Find where the given text appears and provide that cell's center as [X, Y] coordinate. 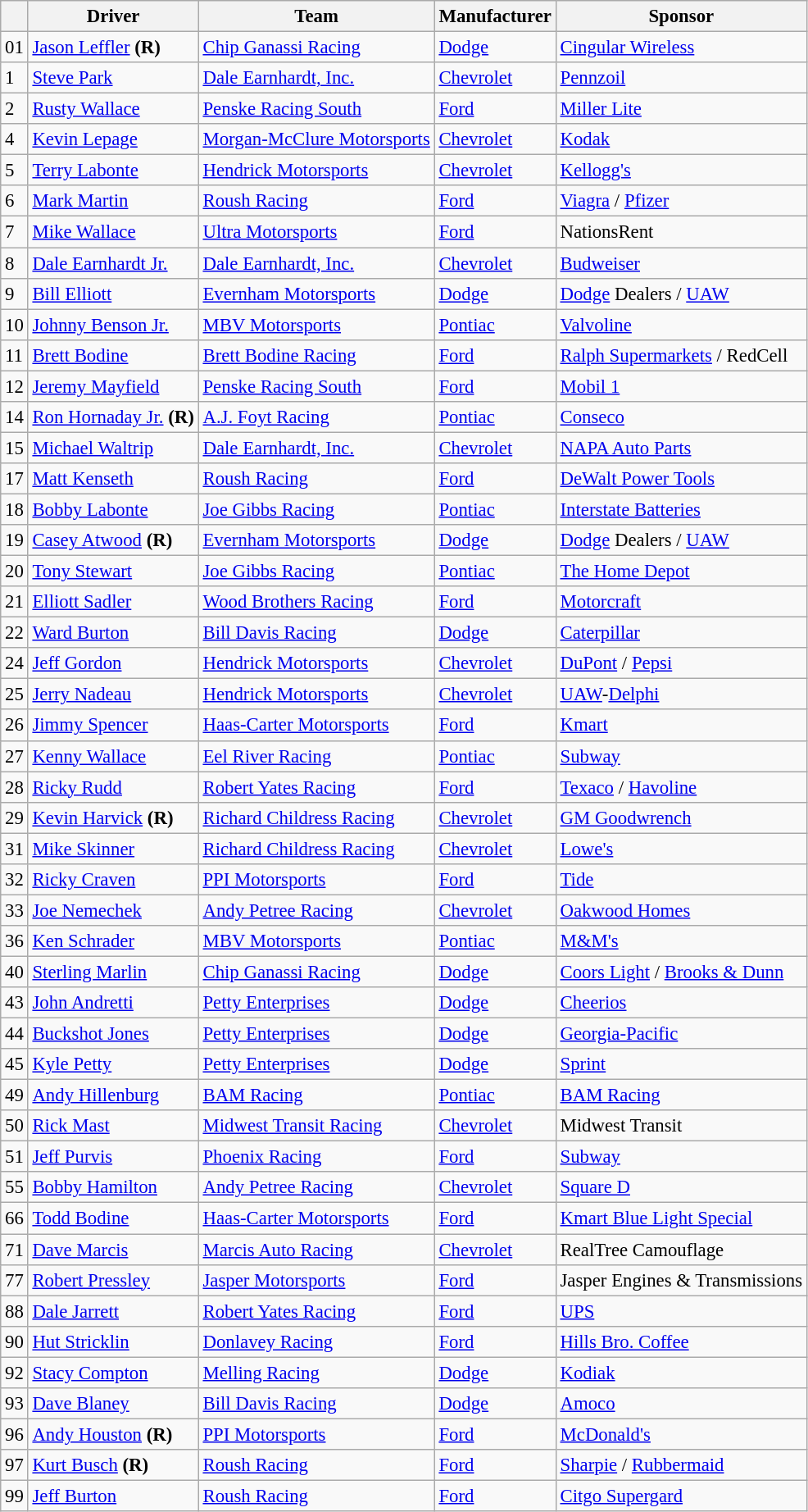
GM Goodwrench [681, 817]
Texaco / Havoline [681, 787]
Caterpillar [681, 633]
36 [15, 941]
2 [15, 109]
31 [15, 849]
Jeff Purvis [113, 1157]
Brett Bodine Racing [316, 355]
Kodak [681, 139]
Jerry Nadeau [113, 695]
71 [15, 1250]
88 [15, 1311]
93 [15, 1404]
Bill Elliott [113, 294]
Dave Blaney [113, 1404]
5 [15, 171]
97 [15, 1465]
Amoco [681, 1404]
Lowe's [681, 849]
Kellogg's [681, 171]
40 [15, 972]
Eel River Racing [316, 756]
Ralph Supermarkets / RedCell [681, 355]
Driver [113, 16]
Tide [681, 880]
Kenny Wallace [113, 756]
NationsRent [681, 232]
55 [15, 1188]
John Andretti [113, 1003]
Miller Lite [681, 109]
Georgia-Pacific [681, 1034]
Mike Skinner [113, 849]
Jason Leffler (R) [113, 48]
Casey Atwood (R) [113, 540]
4 [15, 139]
Jasper Motorsports [316, 1280]
92 [15, 1373]
Kmart [681, 726]
33 [15, 910]
77 [15, 1280]
A.J. Foyt Racing [316, 417]
Hills Bro. Coffee [681, 1341]
Michael Waltrip [113, 448]
Stacy Compton [113, 1373]
01 [15, 48]
10 [15, 325]
1 [15, 78]
50 [15, 1126]
Terry Labonte [113, 171]
Kyle Petty [113, 1064]
Viagra / Pfizer [681, 201]
28 [15, 787]
Buckshot Jones [113, 1034]
26 [15, 726]
14 [15, 417]
Morgan-McClure Motorsports [316, 139]
Tony Stewart [113, 572]
17 [15, 479]
96 [15, 1434]
Pennzoil [681, 78]
McDonald's [681, 1434]
Motorcraft [681, 602]
9 [15, 294]
22 [15, 633]
29 [15, 817]
49 [15, 1095]
Steve Park [113, 78]
Citgo Supergard [681, 1496]
Rick Mast [113, 1126]
Cheerios [681, 1003]
Jasper Engines & Transmissions [681, 1280]
Donlavey Racing [316, 1341]
Cingular Wireless [681, 48]
Sponsor [681, 16]
Rusty Wallace [113, 109]
Johnny Benson Jr. [113, 325]
UPS [681, 1311]
7 [15, 232]
Midwest Transit Racing [316, 1126]
66 [15, 1218]
27 [15, 756]
The Home Depot [681, 572]
DuPont / Pepsi [681, 663]
20 [15, 572]
Dale Jarrett [113, 1311]
Dale Earnhardt Jr. [113, 263]
Ward Burton [113, 633]
45 [15, 1064]
Bobby Labonte [113, 509]
Mobil 1 [681, 386]
32 [15, 880]
Bobby Hamilton [113, 1188]
25 [15, 695]
Midwest Transit [681, 1126]
Andy Houston (R) [113, 1434]
Team [316, 16]
51 [15, 1157]
Robert Pressley [113, 1280]
Mark Martin [113, 201]
Todd Bodine [113, 1218]
Coors Light / Brooks & Dunn [681, 972]
Ken Schrader [113, 941]
Kurt Busch (R) [113, 1465]
Conseco [681, 417]
Kevin Lepage [113, 139]
Marcis Auto Racing [316, 1250]
Dave Marcis [113, 1250]
24 [15, 663]
Joe Nemechek [113, 910]
Jeremy Mayfield [113, 386]
Ricky Rudd [113, 787]
Kmart Blue Light Special [681, 1218]
Wood Brothers Racing [316, 602]
Jeff Gordon [113, 663]
Sprint [681, 1064]
Jeff Burton [113, 1496]
21 [15, 602]
90 [15, 1341]
Andy Hillenburg [113, 1095]
Sterling Marlin [113, 972]
18 [15, 509]
12 [15, 386]
Kodiak [681, 1373]
Matt Kenseth [113, 479]
Sharpie / Rubbermaid [681, 1465]
Square D [681, 1188]
6 [15, 201]
Elliott Sadler [113, 602]
M&M's [681, 941]
43 [15, 1003]
8 [15, 263]
Kevin Harvick (R) [113, 817]
Budweiser [681, 263]
Ricky Craven [113, 880]
11 [15, 355]
15 [15, 448]
Phoenix Racing [316, 1157]
Ron Hornaday Jr. (R) [113, 417]
Interstate Batteries [681, 509]
Ultra Motorsports [316, 232]
99 [15, 1496]
Hut Stricklin [113, 1341]
19 [15, 540]
UAW-Delphi [681, 695]
RealTree Camouflage [681, 1250]
Oakwood Homes [681, 910]
44 [15, 1034]
NAPA Auto Parts [681, 448]
DeWalt Power Tools [681, 479]
Brett Bodine [113, 355]
Melling Racing [316, 1373]
Jimmy Spencer [113, 726]
Manufacturer [495, 16]
Valvoline [681, 325]
Mike Wallace [113, 232]
